Extract the [X, Y] coordinate from the center of the cell holding the provided text.  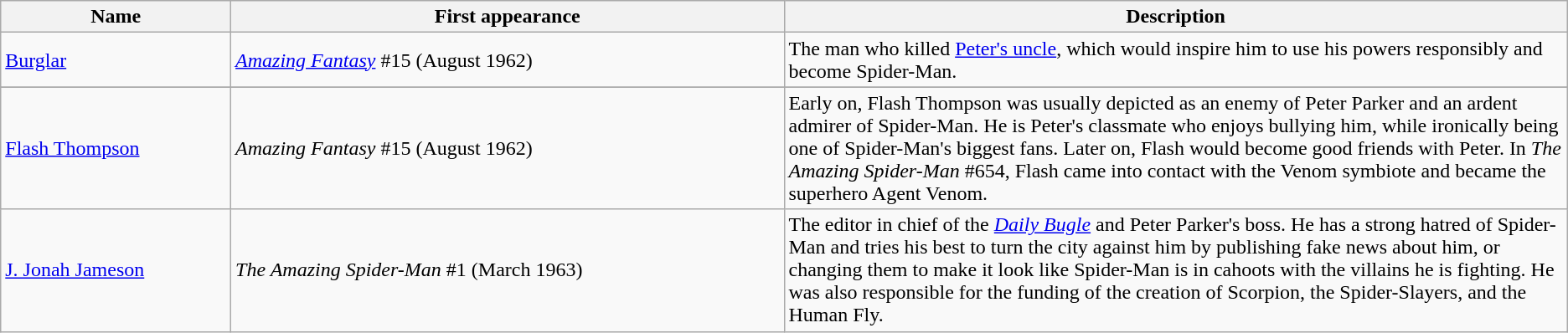
J. Jonah Jameson [116, 270]
First appearance [508, 17]
The man who killed Peter's uncle, which would inspire him to use his powers responsibly and become Spider-Man. [1176, 60]
Name [116, 17]
Flash Thompson [116, 148]
The Amazing Spider-Man #1 (March 1963) [508, 270]
Burglar [116, 60]
Description [1176, 17]
